Find where the given text appears and provide that cell's center as [X, Y] coordinate. 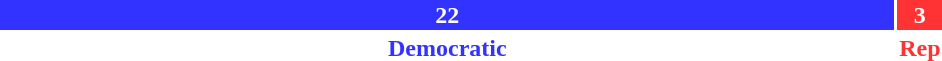
22 [448, 15]
3 [920, 15]
